Capture the cell that displays the provided text and extract its (x, y) central coordinate. 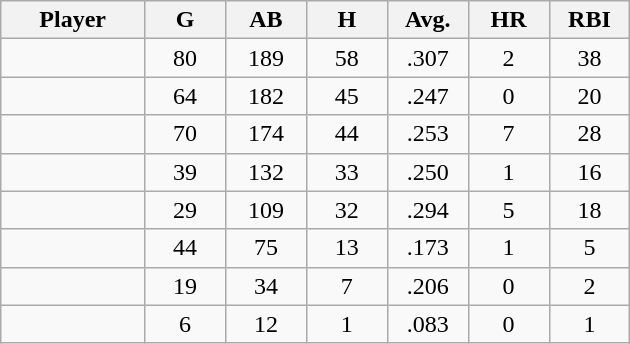
G (186, 20)
132 (266, 172)
.206 (428, 286)
.247 (428, 96)
29 (186, 210)
.307 (428, 58)
64 (186, 96)
H (346, 20)
Avg. (428, 20)
189 (266, 58)
19 (186, 286)
75 (266, 248)
.173 (428, 248)
28 (590, 134)
39 (186, 172)
45 (346, 96)
20 (590, 96)
38 (590, 58)
32 (346, 210)
182 (266, 96)
.083 (428, 324)
.294 (428, 210)
.253 (428, 134)
6 (186, 324)
12 (266, 324)
.250 (428, 172)
33 (346, 172)
Player (73, 20)
13 (346, 248)
174 (266, 134)
109 (266, 210)
70 (186, 134)
58 (346, 58)
16 (590, 172)
18 (590, 210)
RBI (590, 20)
34 (266, 286)
80 (186, 58)
HR (508, 20)
AB (266, 20)
